Identify which cell holds the provided text, then report its [x, y] central coordinate. 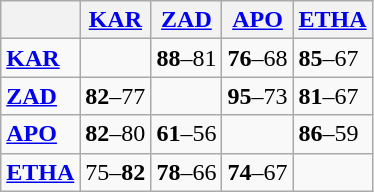
85–67 [332, 58]
81–67 [332, 96]
82–77 [116, 96]
78–66 [186, 172]
76–68 [258, 58]
82–80 [116, 134]
75–82 [116, 172]
88–81 [186, 58]
74–67 [258, 172]
86–59 [332, 134]
95–73 [258, 96]
61–56 [186, 134]
